Return the [x, y] coordinate for the center point of the cell that contains the specified text.  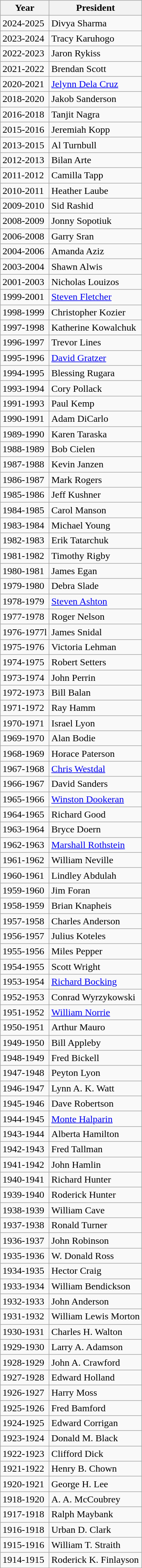
1948-1949 [25, 1058]
1951-1952 [25, 1012]
Ray Hamm [95, 708]
Carol Manson [95, 510]
2020-2021 [25, 84]
Fred Bickell [95, 1058]
1920-1921 [25, 1484]
Urban D. Clark [95, 1530]
1997-1998 [25, 327]
1945-1946 [25, 1103]
2022-2023 [25, 54]
1963-1964 [25, 830]
1939-1940 [25, 1195]
2024-2025 [25, 23]
1993-1994 [25, 388]
Miles Pepper [95, 952]
1925-1926 [25, 1408]
Trevor Lines [95, 343]
Amanda Aziz [95, 251]
Richard Bocking [95, 982]
George H. Lee [95, 1484]
Sid Rashid [95, 206]
Timothy Rigby [95, 556]
1988-1989 [25, 449]
James Snidal [95, 632]
William T. Straith [95, 1545]
Winston Dookeran [95, 799]
1966-1967 [25, 784]
1937-1938 [25, 1225]
Al Turnbull [95, 145]
Bill Appleby [95, 1043]
Lynn A. K. Watt [95, 1088]
1954-1955 [25, 967]
David Gratzer [95, 358]
1916-1918 [25, 1530]
Nicholas Louizos [95, 282]
1918-1920 [25, 1499]
Donald M. Black [95, 1438]
Horace Paterson [95, 754]
1958-1959 [25, 906]
1929-1930 [25, 1347]
1975-1976 [25, 647]
1976-1977l [25, 632]
1973-1974 [25, 678]
1947-1948 [25, 1073]
John Robinson [95, 1241]
Charles H. Walton [95, 1332]
Harry Moss [95, 1392]
Larry A. Adamson [95, 1347]
1928-1929 [25, 1362]
Fred Bamford [95, 1408]
2011-2012 [25, 175]
1942-1943 [25, 1149]
1934-1935 [25, 1271]
1998-1999 [25, 312]
1944-1945 [25, 1119]
Ralph Maybank [95, 1514]
2006-2008 [25, 236]
1949-1950 [25, 1043]
1989-1990 [25, 434]
Karen Taraska [95, 434]
1932-1933 [25, 1301]
1961-1962 [25, 860]
2013-2015 [25, 145]
Erik Tatarchuk [95, 541]
1957-1958 [25, 921]
1941-1942 [25, 1165]
Conrad Wyrzykowski [95, 997]
1940-1941 [25, 1180]
Divya Sharma [95, 23]
W. Donald Ross [95, 1256]
1917-1918 [25, 1514]
Arthur Mauro [95, 1027]
1982-1983 [25, 541]
1990-1991 [25, 419]
1985-1986 [25, 495]
1924-1925 [25, 1423]
Israel Lyon [95, 723]
1915-1916 [25, 1545]
Garry Sran [95, 236]
1962-1963 [25, 845]
1943-1944 [25, 1134]
1964-1965 [25, 814]
Katherine Kowalchuk [95, 327]
1969-1970 [25, 738]
1926-1927 [25, 1392]
1953-1954 [25, 982]
James Egan [95, 571]
Adam DiCarlo [95, 419]
Fred Tallman [95, 1149]
Jeff Kushner [95, 495]
1981-1982 [25, 556]
William Lewis Morton [95, 1317]
Jonny Sopotiuk [95, 221]
William Cave [95, 1210]
1984-1985 [25, 510]
1922-1923 [25, 1454]
1956-1957 [25, 936]
1974-1975 [25, 662]
Chris Westdal [95, 769]
Marshall Rothstein [95, 845]
John A. Crawford [95, 1362]
1991-1993 [25, 403]
Roderick Hunter [95, 1195]
1950-1951 [25, 1027]
1978-1979 [25, 601]
1972-1973 [25, 693]
Robert Setters [95, 662]
Clifford Dick [95, 1454]
Christopher Kozier [95, 312]
2004-2006 [25, 251]
John Hamlin [95, 1165]
1994-1995 [25, 373]
1935-1936 [25, 1256]
Blessing Rugara [95, 373]
Ronald Turner [95, 1225]
2023-2024 [25, 38]
John Anderson [95, 1301]
2012-2013 [25, 160]
2001-2003 [25, 282]
Alberta Hamilton [95, 1134]
1977-1978 [25, 616]
1967-1968 [25, 769]
Cory Pollack [95, 388]
Steven Fletcher [95, 297]
Camilla Tapp [95, 175]
Year [25, 8]
2016-2018 [25, 114]
President [95, 8]
A. A. McCoubrey [95, 1499]
Julius Koteles [95, 936]
Richard Good [95, 814]
1979-1980 [25, 586]
Bilan Arte [95, 160]
Bob Cielen [95, 449]
Steven Ashton [95, 601]
Victoria Lehman [95, 647]
Mark Rogers [95, 480]
Paul Kemp [95, 403]
Debra Slade [95, 586]
William Norrie [95, 1012]
1946-1947 [25, 1088]
1983-1984 [25, 525]
Heather Laube [95, 191]
Monte Halparin [95, 1119]
1987-1988 [25, 465]
1970-1971 [25, 723]
David Sanders [95, 784]
Brendan Scott [95, 69]
William Bendickson [95, 1286]
2003-2004 [25, 267]
Bill Balan [95, 693]
Michael Young [95, 525]
2010-2011 [25, 191]
Edward Holland [95, 1377]
Richard Hunter [95, 1180]
Lindley Abdulah [95, 875]
Shawn Alwis [95, 267]
Dave Robertson [95, 1103]
1968-1969 [25, 754]
Jeremiah Kopp [95, 130]
Henry B. Chown [95, 1469]
William Neville [95, 860]
Tracy Karuhogo [95, 38]
John Perrin [95, 678]
Edward Corrigan [95, 1423]
1999-2001 [25, 297]
1971-1972 [25, 708]
Bryce Doern [95, 830]
2009-2010 [25, 206]
Jakob Sanderson [95, 99]
1914-1915 [25, 1560]
Alan Bodie [95, 738]
1938-1939 [25, 1210]
Brian Knapheis [95, 906]
1921-1922 [25, 1469]
1923-1924 [25, 1438]
1996-1997 [25, 343]
2018-2020 [25, 99]
1965-1966 [25, 799]
1960-1961 [25, 875]
1936-1937 [25, 1241]
Roderick K. Finlayson [95, 1560]
1931-1932 [25, 1317]
1930-1931 [25, 1332]
Kevin Janzen [95, 465]
Peyton Lyon [95, 1073]
1933-1934 [25, 1286]
1952-1953 [25, 997]
1927-1928 [25, 1377]
2008-2009 [25, 221]
Charles Anderson [95, 921]
Jelynn Dela Cruz [95, 84]
2021-2022 [25, 69]
1995-1996 [25, 358]
1980-1981 [25, 571]
Tanjit Nagra [95, 114]
Scott Wright [95, 967]
1959-1960 [25, 890]
1955-1956 [25, 952]
2015-2016 [25, 130]
Roger Nelson [95, 616]
Hector Craig [95, 1271]
1986-1987 [25, 480]
Jim Foran [95, 890]
Jaron Rykiss [95, 54]
